Search for the cell housing the specified text and yield its (x, y) center coordinate. 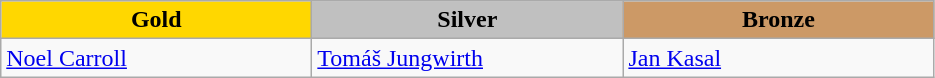
Noel Carroll (156, 58)
Silver (468, 20)
Tomáš Jungwirth (468, 58)
Gold (156, 20)
Jan Kasal (778, 58)
Bronze (778, 20)
